Detect which cell encompasses the target text, then output its (x, y) center coordinate. 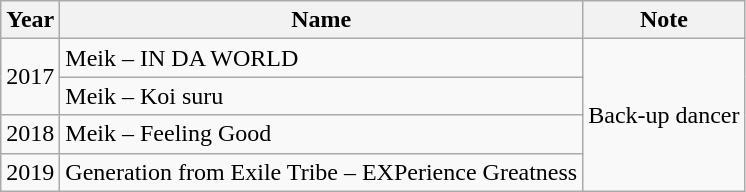
Generation from Exile Tribe – EXPerience Greatness (322, 172)
Back-up dancer (664, 115)
Note (664, 20)
Meik – IN DA WORLD (322, 58)
Name (322, 20)
2018 (30, 134)
Year (30, 20)
2019 (30, 172)
Meik – Koi suru (322, 96)
2017 (30, 77)
Meik – Feeling Good (322, 134)
